Return [x, y] of the center of cell containing provided text 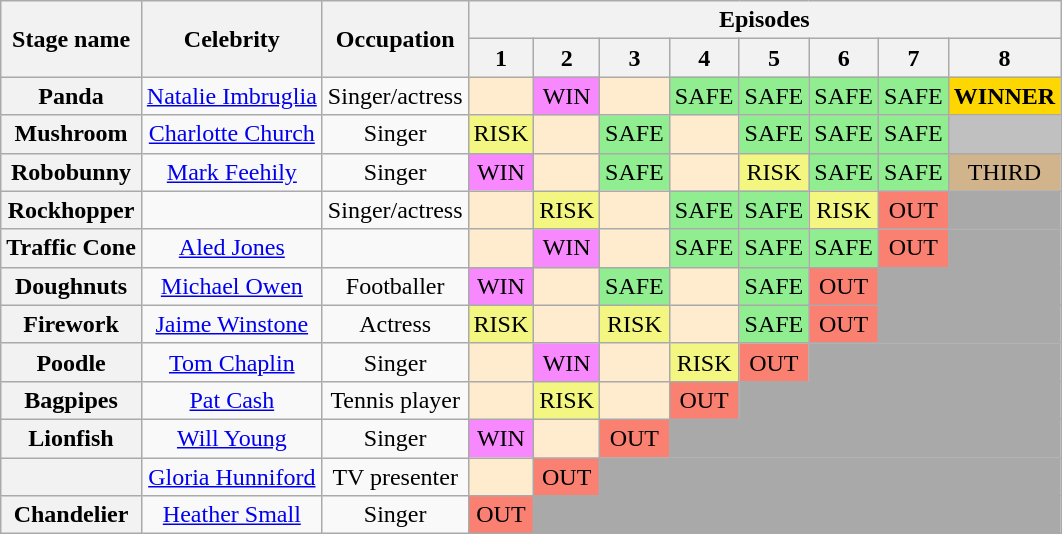
Lionfish [72, 438]
Chandelier [72, 515]
THIRD [1004, 172]
Jaime Winstone [232, 324]
5 [774, 58]
7 [914, 58]
Poodle [72, 362]
Actress [395, 324]
1 [501, 58]
Rockhopper [72, 210]
Panda [72, 96]
Mark Feehily [232, 172]
6 [844, 58]
3 [635, 58]
Gloria Hunniford [232, 477]
Celebrity [232, 39]
Footballer [395, 286]
WINNER [1004, 96]
Pat Cash [232, 400]
Will Young [232, 438]
Tennis player [395, 400]
Robobunny [72, 172]
Episodes [764, 20]
Aled Jones [232, 248]
4 [704, 58]
Charlotte Church [232, 134]
Occupation [395, 39]
Firework [72, 324]
Bagpipes [72, 400]
Tom Chaplin [232, 362]
TV presenter [395, 477]
Natalie Imbruglia [232, 96]
2 [567, 58]
Doughnuts [72, 286]
Mushroom [72, 134]
Michael Owen [232, 286]
Stage name [72, 39]
Traffic Cone [72, 248]
8 [1004, 58]
Heather Small [232, 515]
